Scan for the cell matching the given text and deliver its [X, Y] coordinate at center. 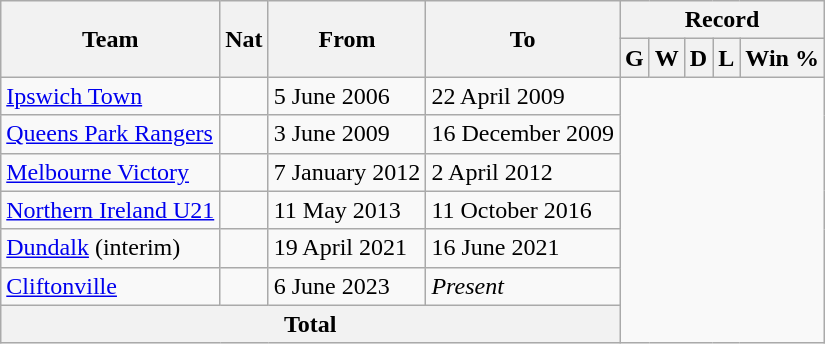
Ipswich Town [110, 96]
Dundalk (interim) [110, 248]
7 January 2012 [347, 172]
Cliftonville [110, 286]
Nat [244, 39]
G [635, 58]
D [698, 58]
From [347, 39]
2 April 2012 [523, 172]
19 April 2021 [347, 248]
Total [310, 324]
5 June 2006 [347, 96]
Melbourne Victory [110, 172]
11 October 2016 [523, 210]
To [523, 39]
W [666, 58]
6 June 2023 [347, 286]
Northern Ireland U21 [110, 210]
3 June 2009 [347, 134]
16 December 2009 [523, 134]
16 June 2021 [523, 248]
Queens Park Rangers [110, 134]
11 May 2013 [347, 210]
L [726, 58]
Team [110, 39]
22 April 2009 [523, 96]
Present [523, 286]
Record [722, 20]
Win % [782, 58]
